Output the (X, Y) coordinate of the center of the cell containing the given text.  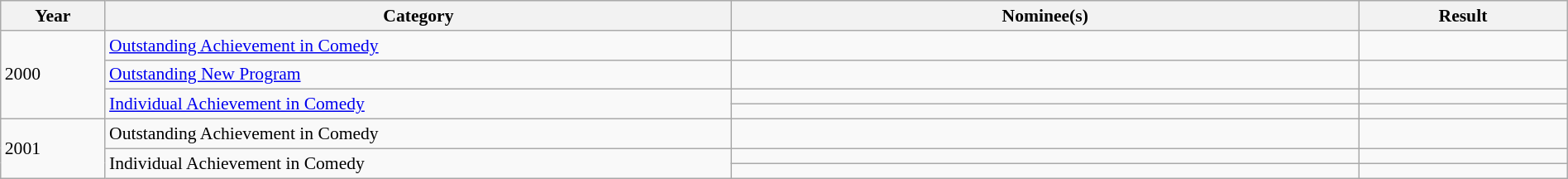
Outstanding New Program (418, 75)
Nominee(s) (1045, 16)
Category (418, 16)
Year (53, 16)
2000 (53, 75)
Result (1464, 16)
2001 (53, 149)
